Provide the (x, y) coordinate of the cell's center where the given text is located.  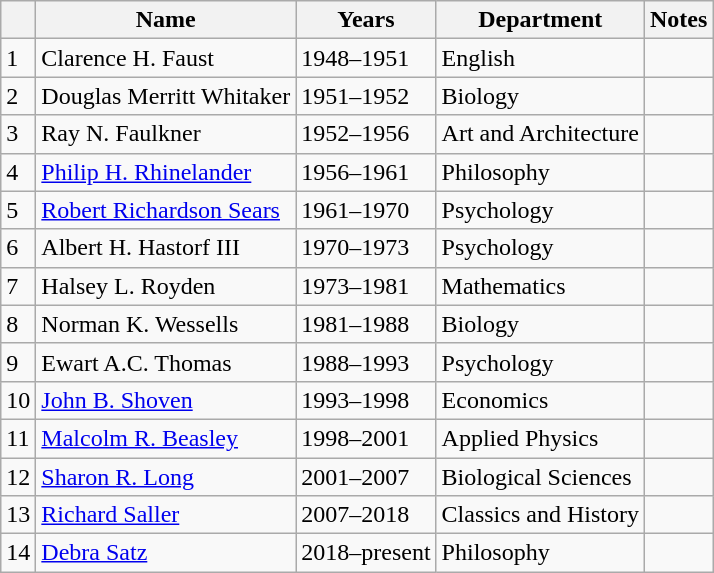
Douglas Merritt Whitaker (166, 96)
4 (18, 172)
1988–1993 (366, 362)
5 (18, 210)
Norman K. Wessells (166, 324)
1970–1973 (366, 248)
Sharon R. Long (166, 477)
Philip H. Rhinelander (166, 172)
1961–1970 (366, 210)
6 (18, 248)
2007–2018 (366, 515)
Economics (540, 400)
Years (366, 20)
10 (18, 400)
Department (540, 20)
Malcolm R. Beasley (166, 438)
1981–1988 (366, 324)
Mathematics (540, 286)
13 (18, 515)
7 (18, 286)
9 (18, 362)
Halsey L. Royden (166, 286)
Art and Architecture (540, 134)
2 (18, 96)
1952–1956 (366, 134)
3 (18, 134)
Debra Satz (166, 553)
Robert Richardson Sears (166, 210)
2018–present (366, 553)
1956–1961 (366, 172)
Albert H. Hastorf III (166, 248)
Ewart A.C. Thomas (166, 362)
8 (18, 324)
John B. Shoven (166, 400)
14 (18, 553)
11 (18, 438)
1973–1981 (366, 286)
English (540, 58)
2001–2007 (366, 477)
Classics and History (540, 515)
Biological Sciences (540, 477)
1998–2001 (366, 438)
1993–1998 (366, 400)
Ray N. Faulkner (166, 134)
1 (18, 58)
1948–1951 (366, 58)
Applied Physics (540, 438)
Notes (678, 20)
12 (18, 477)
Clarence H. Faust (166, 58)
Richard Saller (166, 515)
Name (166, 20)
1951–1952 (366, 96)
